Scan for the cell matching the given text and deliver its [x, y] coordinate at center. 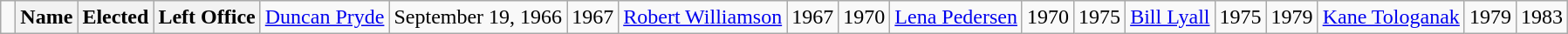
Robert Williamson [703, 17]
September 19, 1966 [478, 17]
Bill Lyall [1170, 17]
Lena Pedersen [956, 17]
Name [47, 17]
Left Office [207, 17]
Elected [115, 17]
Duncan Pryde [325, 17]
Kane Tologanak [1391, 17]
1983 [1541, 17]
